For the text-containing cell, return its midpoint in (x, y) coordinate format. 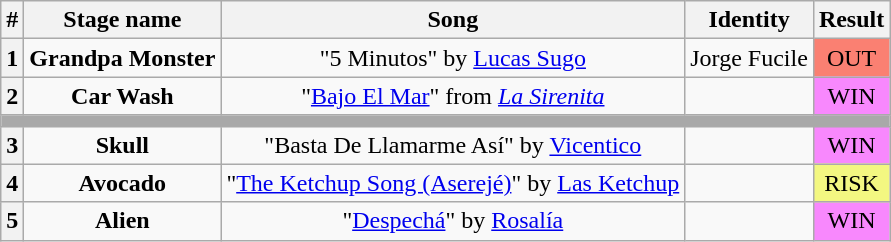
Song (453, 20)
Skull (122, 145)
3 (12, 145)
"The Ketchup Song (Aserejé)" by Las Ketchup (453, 183)
Avocado (122, 183)
OUT (851, 58)
Stage name (122, 20)
5 (12, 221)
2 (12, 96)
RISK (851, 183)
Car Wash (122, 96)
Identity (750, 20)
4 (12, 183)
# (12, 20)
Result (851, 20)
"Basta De Llamarme Así" by Vicentico (453, 145)
"Despechá" by Rosalía (453, 221)
"5 Minutos" by Lucas Sugo (453, 58)
1 (12, 58)
Grandpa Monster (122, 58)
Jorge Fucile (750, 58)
Alien (122, 221)
"Bajo El Mar" from La Sirenita (453, 96)
